Determine the [X, Y] coordinate at the center of the cell enclosing the given text.  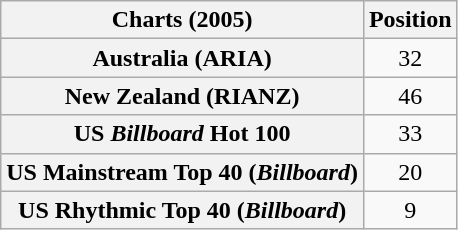
9 [410, 210]
20 [410, 172]
Position [410, 20]
US Mainstream Top 40 (Billboard) [182, 172]
Australia (ARIA) [182, 58]
33 [410, 134]
US Rhythmic Top 40 (Billboard) [182, 210]
32 [410, 58]
New Zealand (RIANZ) [182, 96]
US Billboard Hot 100 [182, 134]
46 [410, 96]
Charts (2005) [182, 20]
